Identify which cell holds the provided text, then report its [X, Y] central coordinate. 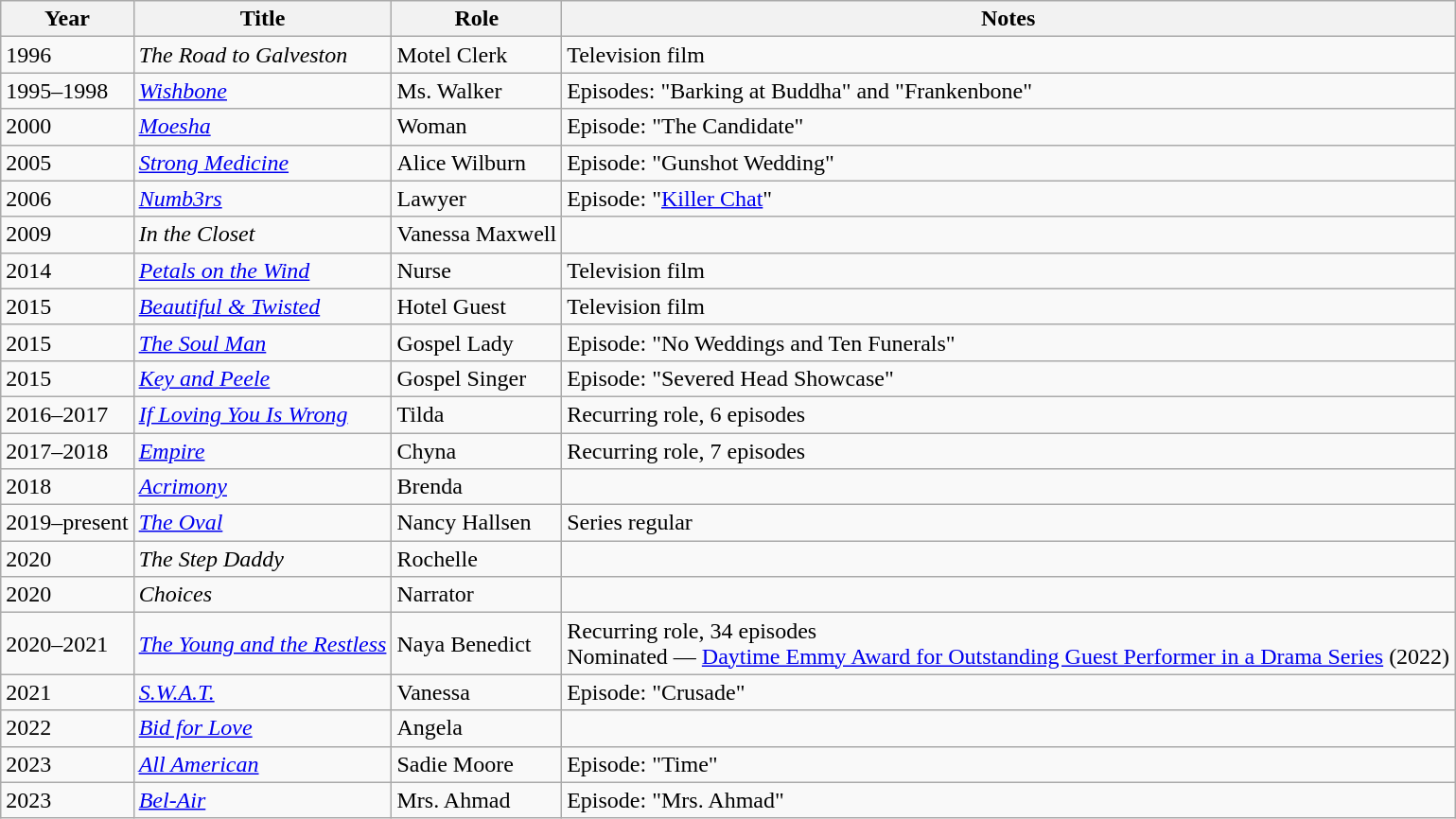
S.W.A.T. [263, 692]
Role [477, 19]
If Loving You Is Wrong [263, 414]
Woman [477, 127]
Nurse [477, 270]
Title [263, 19]
Year [67, 19]
1996 [67, 55]
Naya Benedict [477, 643]
The Road to Galveston [263, 55]
Numb3rs [263, 199]
Episode: "The Candidate" [1009, 127]
Bid for Love [263, 728]
2020–2021 [67, 643]
Vanessa Maxwell [477, 235]
Moesha [263, 127]
2000 [67, 127]
2014 [67, 270]
1995–1998 [67, 91]
Episode: "Mrs. Ahmad" [1009, 800]
Recurring role, 7 episodes [1009, 451]
2005 [67, 163]
Sadie Moore [477, 764]
Episode: "Gunshot Wedding" [1009, 163]
Angela [477, 728]
Episode: "Killer Chat" [1009, 199]
2019–present [67, 523]
Alice Wilburn [477, 163]
Narrator [477, 595]
Episodes: "Barking at Buddha" and "Frankenbone" [1009, 91]
Acrimony [263, 487]
Key and Peele [263, 378]
2006 [67, 199]
2022 [67, 728]
The Young and the Restless [263, 643]
Beautiful & Twisted [263, 306]
All American [263, 764]
Brenda [477, 487]
Recurring role, 34 episodesNominated — Daytime Emmy Award for Outstanding Guest Performer in a Drama Series (2022) [1009, 643]
Lawyer [477, 199]
Strong Medicine [263, 163]
Mrs. Ahmad [477, 800]
Wishbone [263, 91]
Recurring role, 6 episodes [1009, 414]
The Oval [263, 523]
Nancy Hallsen [477, 523]
2016–2017 [67, 414]
Episode: "Crusade" [1009, 692]
Gospel Lady [477, 342]
2009 [67, 235]
The Step Daddy [263, 559]
2021 [67, 692]
Rochelle [477, 559]
Chyna [477, 451]
Ms. Walker [477, 91]
Vanessa [477, 692]
Tilda [477, 414]
The Soul Man [263, 342]
Choices [263, 595]
Empire [263, 451]
Episode: "Time" [1009, 764]
Hotel Guest [477, 306]
2018 [67, 487]
Notes [1009, 19]
In the Closet [263, 235]
Gospel Singer [477, 378]
Petals on the Wind [263, 270]
Motel Clerk [477, 55]
Bel-Air [263, 800]
2017–2018 [67, 451]
Episode: "Severed Head Showcase" [1009, 378]
Episode: "No Weddings and Ten Funerals" [1009, 342]
Series regular [1009, 523]
